Find where the given text appears and provide that cell's center as [x, y] coordinate. 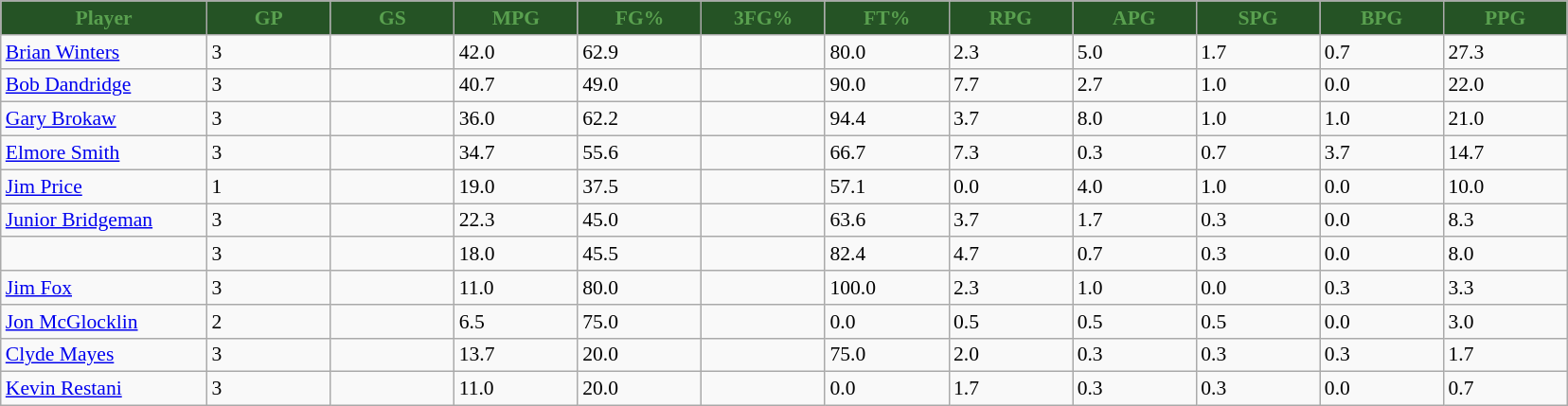
66.7 [886, 153]
7.3 [1011, 153]
5.0 [1134, 52]
45.0 [640, 221]
14.7 [1506, 153]
Gary Brokaw [104, 119]
40.7 [517, 85]
55.6 [640, 153]
22.0 [1506, 85]
RPG [1011, 18]
94.4 [886, 119]
90.0 [886, 85]
8.3 [1506, 221]
Junior Bridgeman [104, 221]
2.0 [1011, 355]
BPG [1382, 18]
45.5 [640, 255]
36.0 [517, 119]
Jim Fox [104, 288]
62.9 [640, 52]
100.0 [886, 288]
4.7 [1011, 255]
FG% [640, 18]
3.3 [1506, 288]
62.2 [640, 119]
27.3 [1506, 52]
2 [269, 322]
1 [269, 186]
42.0 [517, 52]
Player [104, 18]
6.5 [517, 322]
18.0 [517, 255]
Kevin Restani [104, 389]
GP [269, 18]
49.0 [640, 85]
34.7 [517, 153]
63.6 [886, 221]
SPG [1257, 18]
7.7 [1011, 85]
57.1 [886, 186]
10.0 [1506, 186]
82.4 [886, 255]
3FG% [763, 18]
Bob Dandridge [104, 85]
4.0 [1134, 186]
Jon McGlocklin [104, 322]
22.3 [517, 221]
FT% [886, 18]
3.0 [1506, 322]
19.0 [517, 186]
GS [392, 18]
Clyde Mayes [104, 355]
Elmore Smith [104, 153]
Jim Price [104, 186]
MPG [517, 18]
APG [1134, 18]
PPG [1506, 18]
13.7 [517, 355]
Brian Winters [104, 52]
2.7 [1134, 85]
21.0 [1506, 119]
37.5 [640, 186]
